Detect which cell encompasses the target text, then output its (x, y) center coordinate. 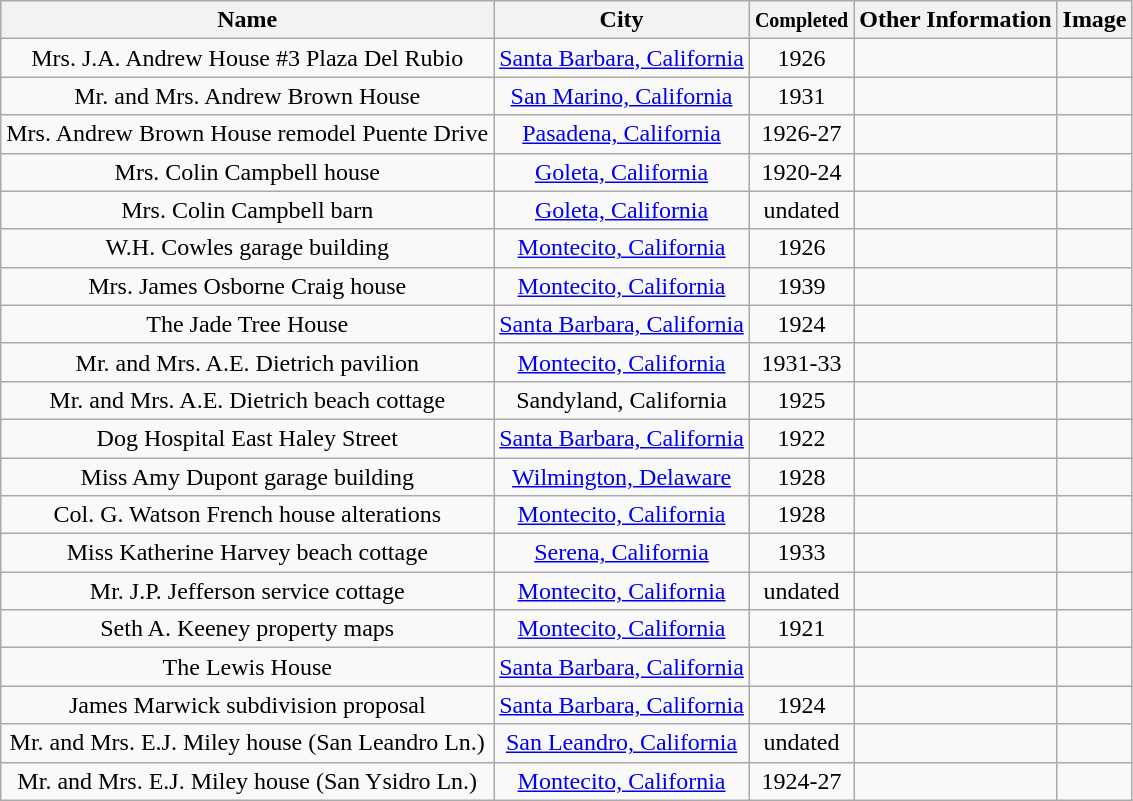
Serena, California (622, 553)
W.H. Cowles garage building (248, 248)
Miss Katherine Harvey beach cottage (248, 553)
Dog Hospital East Haley Street (248, 438)
1925 (801, 400)
Mr. J.P. Jefferson service cottage (248, 591)
Mrs. J.A. Andrew House #3 Plaza Del Rubio (248, 58)
The Jade Tree House (248, 324)
1922 (801, 438)
Mrs. James Osborne Craig house (248, 286)
1931-33 (801, 362)
Image (1094, 20)
Wilmington, Delaware (622, 477)
1924-27 (801, 781)
San Marino, California (622, 96)
Mr. and Mrs. Andrew Brown House (248, 96)
Pasadena, California (622, 134)
City (622, 20)
James Marwick subdivision proposal (248, 705)
Mr. and Mrs. A.E. Dietrich pavilion (248, 362)
Mr. and Mrs. E.J. Miley house (San Leandro Ln.) (248, 743)
Mrs. Colin Campbell house (248, 172)
San Leandro, California (622, 743)
Mr. and Mrs. E.J. Miley house (San Ysidro Ln.) (248, 781)
1933 (801, 553)
1920-24 (801, 172)
Col. G. Watson French house alterations (248, 515)
1926-27 (801, 134)
Sandyland, California (622, 400)
Mrs. Andrew Brown House remodel Puente Drive (248, 134)
Miss Amy Dupont garage building (248, 477)
1931 (801, 96)
Completed (801, 20)
Seth A. Keeney property maps (248, 629)
Other Information (956, 20)
Name (248, 20)
The Lewis House (248, 667)
Mrs. Colin Campbell barn (248, 210)
1921 (801, 629)
Mr. and Mrs. A.E. Dietrich beach cottage (248, 400)
1939 (801, 286)
